For the text-containing cell, return its midpoint in [X, Y] coordinate format. 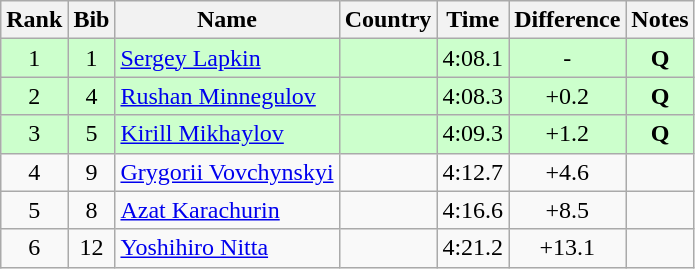
+8.5 [568, 210]
Yoshihiro Nitta [227, 248]
4:16.6 [473, 210]
8 [92, 210]
Country [388, 20]
12 [92, 248]
Name [227, 20]
4:09.3 [473, 134]
+4.6 [568, 172]
- [568, 58]
Rushan Minnegulov [227, 96]
4:08.3 [473, 96]
Azat Karachurin [227, 210]
Time [473, 20]
+13.1 [568, 248]
Notes [660, 20]
6 [34, 248]
3 [34, 134]
9 [92, 172]
Grygorii Vovchynskyi [227, 172]
4:12.7 [473, 172]
Rank [34, 20]
Difference [568, 20]
+1.2 [568, 134]
Bib [92, 20]
Kirill Mikhaylov [227, 134]
2 [34, 96]
+0.2 [568, 96]
Sergey Lapkin [227, 58]
4:08.1 [473, 58]
4:21.2 [473, 248]
